For the text-containing cell, return its midpoint in [X, Y] coordinate format. 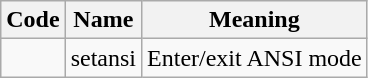
setansi [103, 58]
Code [33, 20]
Enter/exit ANSI mode [255, 58]
Name [103, 20]
Meaning [255, 20]
